Output the (X, Y) coordinate of the center of the cell containing the given text.  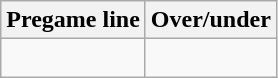
Over/under (210, 20)
Pregame line (74, 20)
